For the text-containing cell, return its midpoint in [x, y] coordinate format. 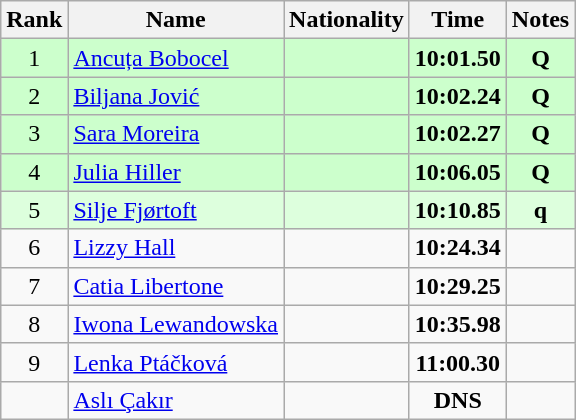
10:29.25 [458, 286]
10:06.05 [458, 172]
Time [458, 20]
5 [34, 210]
Ancuța Bobocel [176, 58]
4 [34, 172]
Aslı Çakır [176, 400]
10:35.98 [458, 324]
1 [34, 58]
Lenka Ptáčková [176, 362]
Silje Fjørtoft [176, 210]
q [540, 210]
10:01.50 [458, 58]
Nationality [347, 20]
Rank [34, 20]
10:02.24 [458, 96]
6 [34, 248]
10:10.85 [458, 210]
9 [34, 362]
2 [34, 96]
8 [34, 324]
7 [34, 286]
11:00.30 [458, 362]
Julia Hiller [176, 172]
Name [176, 20]
Sara Moreira [176, 134]
Notes [540, 20]
10:24.34 [458, 248]
Biljana Jović [176, 96]
DNS [458, 400]
Lizzy Hall [176, 248]
Iwona Lewandowska [176, 324]
Catia Libertone [176, 286]
3 [34, 134]
10:02.27 [458, 134]
